Find where the given text appears and provide that cell's center as (X, Y) coordinate. 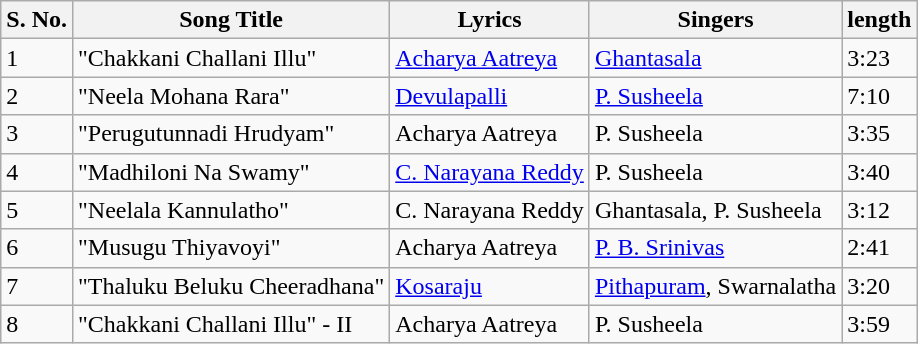
3:35 (880, 134)
7:10 (880, 96)
Ghantasala (715, 58)
3:23 (880, 58)
4 (37, 172)
3:12 (880, 210)
3:20 (880, 286)
Pithapuram, Swarnalatha (715, 286)
2 (37, 96)
Singers (715, 20)
Kosaraju (490, 286)
2:41 (880, 248)
7 (37, 286)
5 (37, 210)
3:40 (880, 172)
P. B. Srinivas (715, 248)
"Chakkani Challani Illu" (230, 58)
length (880, 20)
Ghantasala, P. Susheela (715, 210)
Lyrics (490, 20)
"Musugu Thiyavoyi" (230, 248)
1 (37, 58)
6 (37, 248)
3 (37, 134)
3:59 (880, 324)
"Neela Mohana Rara" (230, 96)
"Perugutunnadi Hrudyam" (230, 134)
Song Title (230, 20)
"Chakkani Challani Illu" - II (230, 324)
8 (37, 324)
Devulapalli (490, 96)
"Thaluku Beluku Cheeradhana" (230, 286)
"Madhiloni Na Swamy" (230, 172)
"Neelala Kannulatho" (230, 210)
S. No. (37, 20)
